From the cell containing the given text, extract its center point as (X, Y) coordinate. 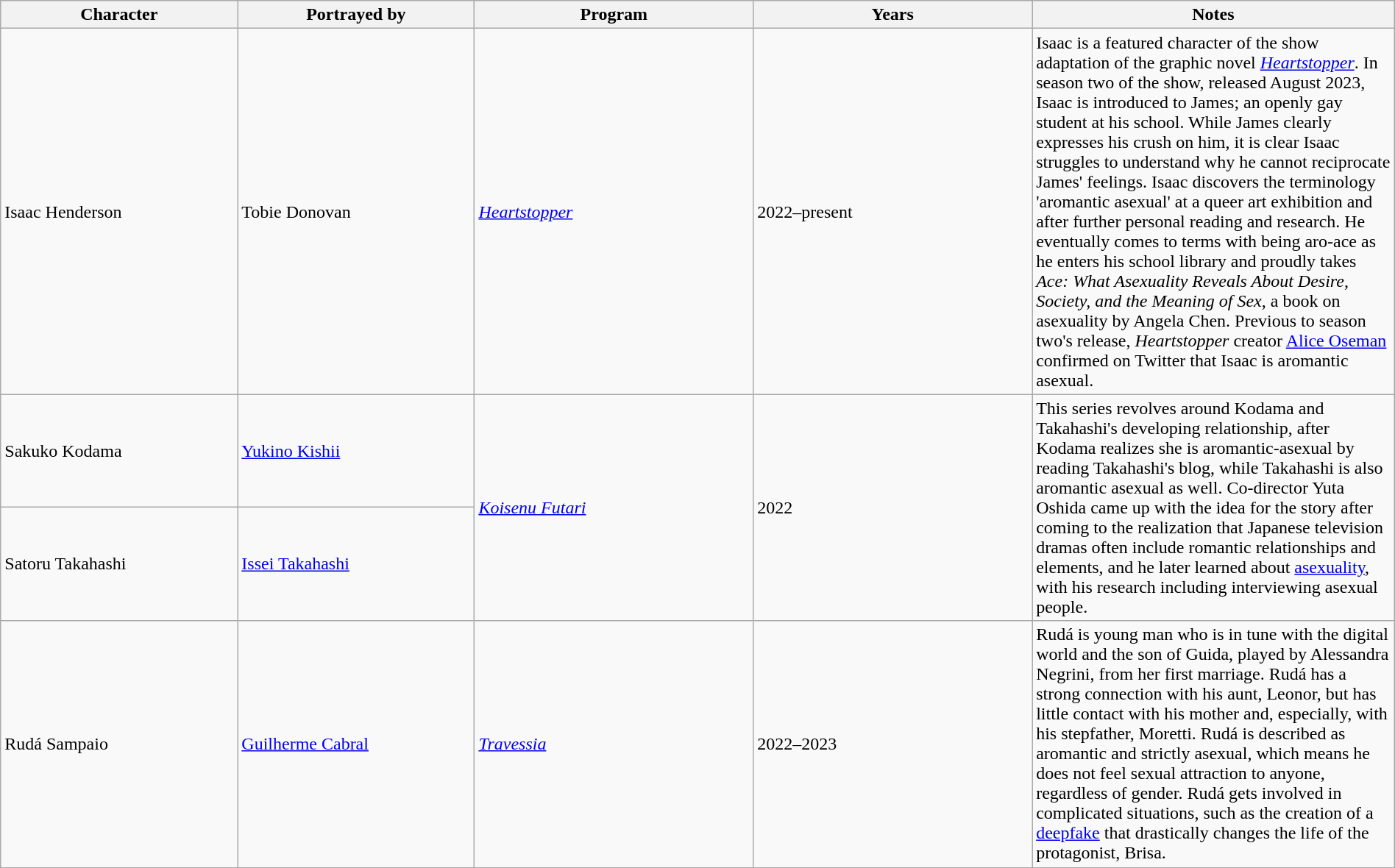
Sakuko Kodama (119, 451)
Yukino Kishii (356, 451)
2022–present (893, 212)
Travessia (614, 744)
Satoru Takahashi (119, 564)
Isaac Henderson (119, 212)
Rudá Sampaio (119, 744)
Tobie Donovan (356, 212)
Character (119, 15)
Program (614, 15)
Heartstopper (614, 212)
Koisenu Futari (614, 508)
2022 (893, 508)
Portrayed by (356, 15)
Issei Takahashi (356, 564)
Guilherme Cabral (356, 744)
Years (893, 15)
Notes (1214, 15)
2022–2023 (893, 744)
